Provide the (x, y) coordinate of the cell's center where the given text is located.  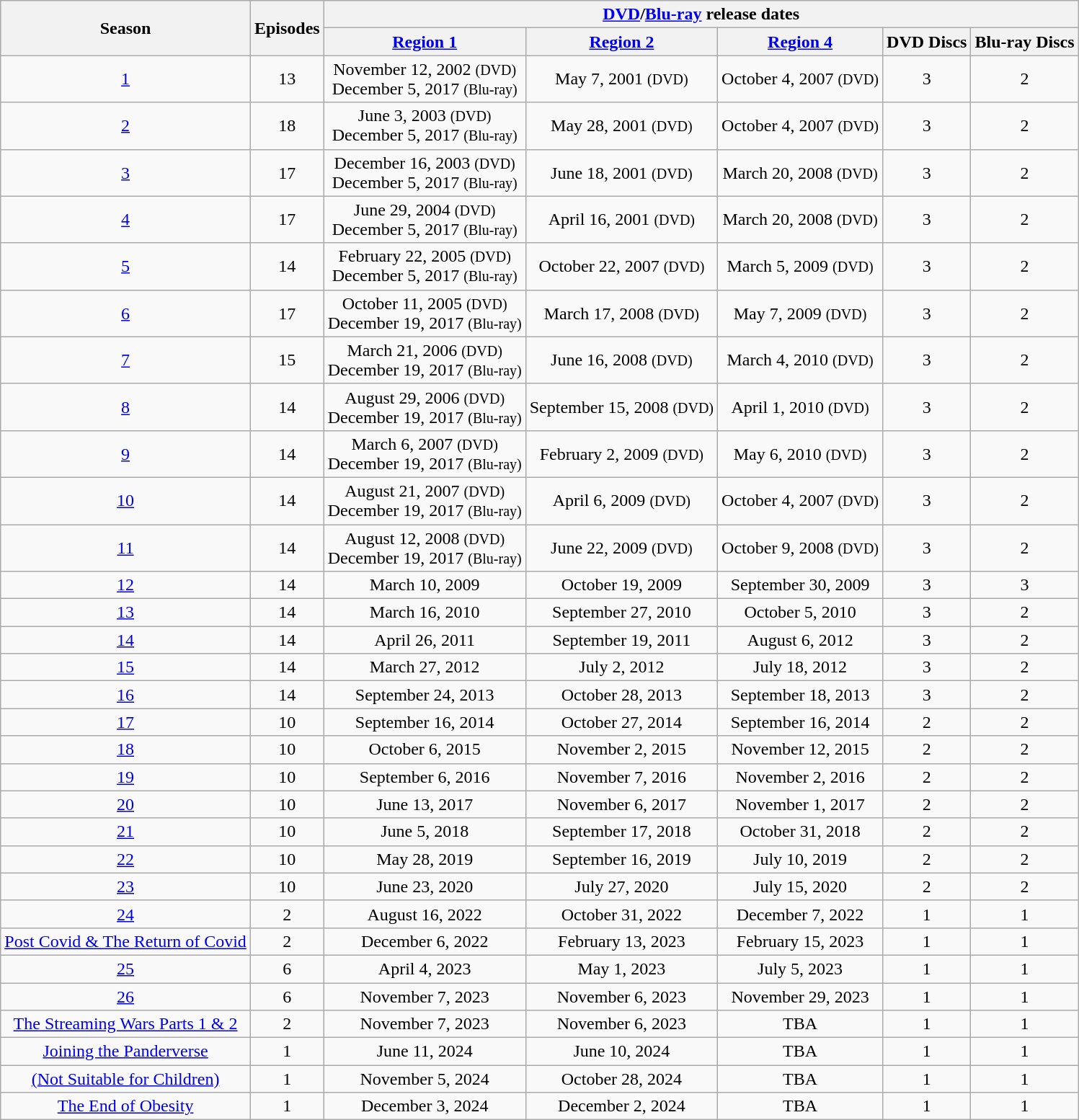
4 (125, 219)
December 2, 2024 (621, 1106)
May 28, 2001 (DVD) (621, 125)
June 5, 2018 (425, 832)
March 6, 2007 (DVD)December 19, 2017 (Blu-ray) (425, 454)
June 11, 2024 (425, 1052)
7 (125, 360)
DVD/Blu-ray release dates (701, 14)
May 7, 2009 (DVD) (800, 313)
July 15, 2020 (800, 886)
October 11, 2005 (DVD)December 19, 2017 (Blu-ray) (425, 313)
June 29, 2004 (DVD)December 5, 2017 (Blu-ray) (425, 219)
September 18, 2013 (800, 695)
October 28, 2024 (621, 1079)
June 10, 2024 (621, 1052)
June 3, 2003 (DVD)December 5, 2017 (Blu-ray) (425, 125)
November 2, 2015 (621, 750)
October 22, 2007 (DVD) (621, 267)
October 31, 2022 (621, 914)
March 4, 2010 (DVD) (800, 360)
Blu-ray Discs (1025, 42)
December 3, 2024 (425, 1106)
June 16, 2008 (DVD) (621, 360)
February 13, 2023 (621, 941)
March 16, 2010 (425, 613)
March 21, 2006 (DVD)December 19, 2017 (Blu-ray) (425, 360)
March 10, 2009 (425, 585)
12 (125, 585)
June 22, 2009 (DVD) (621, 548)
Joining the Panderverse (125, 1052)
November 6, 2017 (621, 804)
26 (125, 997)
November 29, 2023 (800, 997)
9 (125, 454)
February 2, 2009 (DVD) (621, 454)
September 27, 2010 (621, 613)
16 (125, 695)
September 15, 2008 (DVD) (621, 406)
March 17, 2008 (DVD) (621, 313)
(Not Suitable for Children) (125, 1079)
July 27, 2020 (621, 886)
20 (125, 804)
November 12, 2015 (800, 750)
24 (125, 914)
Season (125, 28)
October 27, 2014 (621, 722)
November 5, 2024 (425, 1079)
11 (125, 548)
February 22, 2005 (DVD)December 5, 2017 (Blu-ray) (425, 267)
October 19, 2009 (621, 585)
The Streaming Wars Parts 1 & 2 (125, 1024)
Region 2 (621, 42)
Post Covid & The Return of Covid (125, 941)
November 1, 2017 (800, 804)
September 17, 2018 (621, 832)
August 12, 2008 (DVD)December 19, 2017 (Blu-ray) (425, 548)
June 23, 2020 (425, 886)
October 28, 2013 (621, 695)
May 6, 2010 (DVD) (800, 454)
September 16, 2019 (621, 859)
November 2, 2016 (800, 777)
October 9, 2008 (DVD) (800, 548)
22 (125, 859)
June 13, 2017 (425, 804)
April 6, 2009 (DVD) (621, 500)
December 6, 2022 (425, 941)
April 4, 2023 (425, 969)
September 24, 2013 (425, 695)
August 16, 2022 (425, 914)
September 6, 2016 (425, 777)
5 (125, 267)
April 1, 2010 (DVD) (800, 406)
June 18, 2001 (DVD) (621, 173)
October 31, 2018 (800, 832)
8 (125, 406)
February 15, 2023 (800, 941)
April 16, 2001 (DVD) (621, 219)
23 (125, 886)
May 1, 2023 (621, 969)
July 18, 2012 (800, 667)
21 (125, 832)
August 21, 2007 (DVD)December 19, 2017 (Blu-ray) (425, 500)
25 (125, 969)
December 7, 2022 (800, 914)
November 7, 2016 (621, 777)
May 7, 2001 (DVD) (621, 79)
December 16, 2003 (DVD)December 5, 2017 (Blu-ray) (425, 173)
August 6, 2012 (800, 640)
July 5, 2023 (800, 969)
April 26, 2011 (425, 640)
Region 4 (800, 42)
July 10, 2019 (800, 859)
July 2, 2012 (621, 667)
19 (125, 777)
DVD Discs (927, 42)
October 5, 2010 (800, 613)
August 29, 2006 (DVD)December 19, 2017 (Blu-ray) (425, 406)
September 30, 2009 (800, 585)
March 5, 2009 (DVD) (800, 267)
October 6, 2015 (425, 750)
September 19, 2011 (621, 640)
Region 1 (425, 42)
The End of Obesity (125, 1106)
November 12, 2002 (DVD)December 5, 2017 (Blu-ray) (425, 79)
May 28, 2019 (425, 859)
March 27, 2012 (425, 667)
Episodes (287, 28)
